Extract the (x, y) coordinate from the center of the cell holding the provided text.  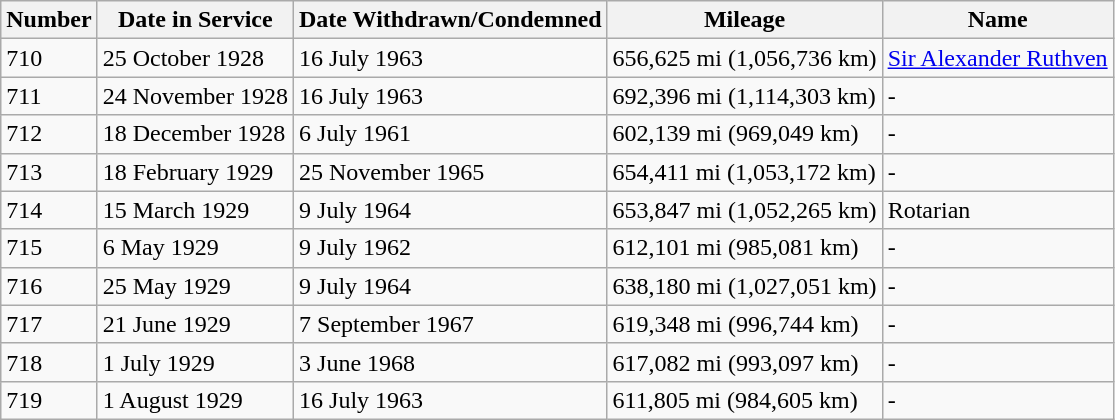
654,411 mi (1,053,172 km) (744, 172)
Sir Alexander Ruthven (998, 58)
619,348 mi (996,744 km) (744, 324)
715 (49, 248)
617,082 mi (993,097 km) (744, 362)
717 (49, 324)
1 August 1929 (195, 400)
7 September 1967 (451, 324)
Date Withdrawn/Condemned (451, 20)
612,101 mi (985,081 km) (744, 248)
9 July 1962 (451, 248)
3 June 1968 (451, 362)
18 December 1928 (195, 134)
Rotarian (998, 210)
6 July 1961 (451, 134)
638,180 mi (1,027,051 km) (744, 286)
692,396 mi (1,114,303 km) (744, 96)
25 May 1929 (195, 286)
1 July 1929 (195, 362)
711 (49, 96)
714 (49, 210)
Number (49, 20)
18 February 1929 (195, 172)
Date in Service (195, 20)
602,139 mi (969,049 km) (744, 134)
718 (49, 362)
716 (49, 286)
6 May 1929 (195, 248)
21 June 1929 (195, 324)
25 October 1928 (195, 58)
712 (49, 134)
15 March 1929 (195, 210)
Name (998, 20)
653,847 mi (1,052,265 km) (744, 210)
25 November 1965 (451, 172)
713 (49, 172)
710 (49, 58)
Mileage (744, 20)
719 (49, 400)
656,625 mi (1,056,736 km) (744, 58)
611,805 mi (984,605 km) (744, 400)
24 November 1928 (195, 96)
